Return the [x, y] coordinate for the center point of the cell that contains the specified text.  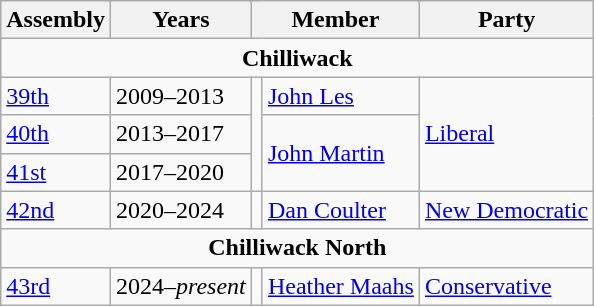
Dan Coulter [340, 210]
Conservative [506, 286]
Chilliwack North [298, 248]
John Martin [340, 153]
Assembly [56, 20]
42nd [56, 210]
John Les [340, 96]
39th [56, 96]
2020–2024 [180, 210]
Member [335, 20]
41st [56, 172]
2017–2020 [180, 172]
Liberal [506, 134]
Chilliwack [298, 58]
2013–2017 [180, 134]
Heather Maahs [340, 286]
2009–2013 [180, 96]
Years [180, 20]
New Democratic [506, 210]
2024–present [180, 286]
Party [506, 20]
43rd [56, 286]
40th [56, 134]
